Scan for the cell matching the given text and deliver its (X, Y) coordinate at center. 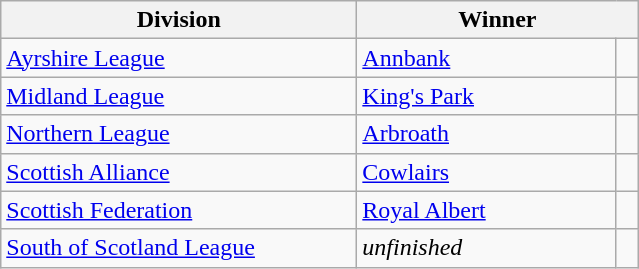
South of Scotland League (179, 248)
Cowlairs (487, 172)
Midland League (179, 96)
Scottish Federation (179, 210)
Northern League (179, 134)
Division (179, 20)
Scottish Alliance (179, 172)
Arbroath (487, 134)
Ayrshire League (179, 58)
Royal Albert (487, 210)
unfinished (487, 248)
Winner (498, 20)
King's Park (487, 96)
Annbank (487, 58)
